For the text-containing cell, return its midpoint in [X, Y] coordinate format. 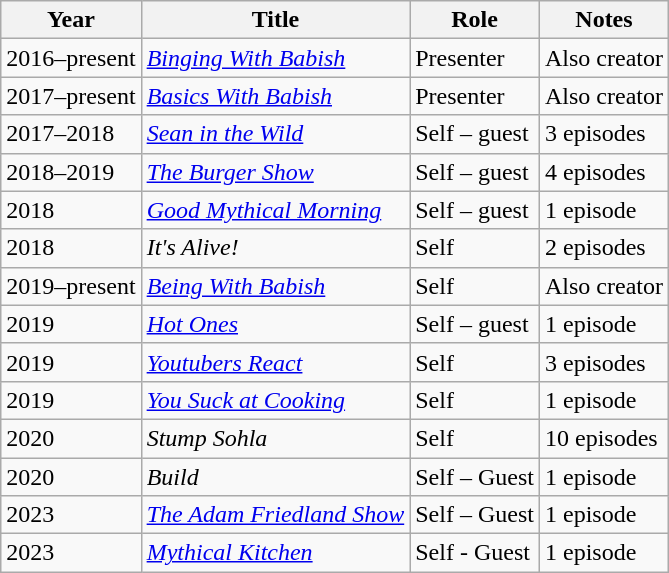
4 episodes [604, 172]
Stump Sohla [276, 438]
You Suck at Cooking [276, 400]
2018–2019 [71, 172]
10 episodes [604, 438]
2016–present [71, 58]
2017–present [71, 96]
Notes [604, 20]
Self - Guest [475, 553]
Hot Ones [276, 324]
Good Mythical Morning [276, 210]
Youtubers React [276, 362]
Role [475, 20]
2 episodes [604, 248]
The Adam Friedland Show [276, 515]
Year [71, 20]
Basics With Babish [276, 96]
The Burger Show [276, 172]
It's Alive! [276, 248]
Sean in the Wild [276, 134]
Being With Babish [276, 286]
2019–present [71, 286]
2017–2018 [71, 134]
Mythical Kitchen [276, 553]
Binging With Babish [276, 58]
Title [276, 20]
Build [276, 477]
